Search for the cell housing the specified text and yield its [x, y] center coordinate. 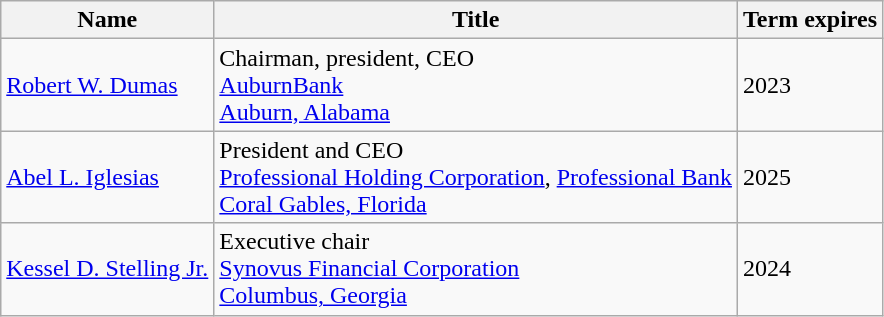
Abel L. Iglesias [108, 177]
Executive chairSynovus Financial CorporationColumbus, Georgia [476, 269]
Name [108, 20]
2024 [810, 269]
2025 [810, 177]
Term expires [810, 20]
Title [476, 20]
Kessel D. Stelling Jr. [108, 269]
Chairman, president, CEOAuburnBankAuburn, Alabama [476, 85]
2023 [810, 85]
Robert W. Dumas [108, 85]
President and CEOProfessional Holding Corporation, Professional BankCoral Gables, Florida [476, 177]
